Capture the cell that displays the provided text and extract its (X, Y) central coordinate. 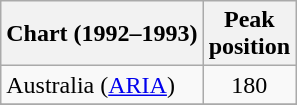
Peakposition (249, 34)
Chart (1992–1993) (102, 34)
180 (249, 85)
Australia (ARIA) (102, 85)
